Return [X, Y] of the center of cell containing provided text 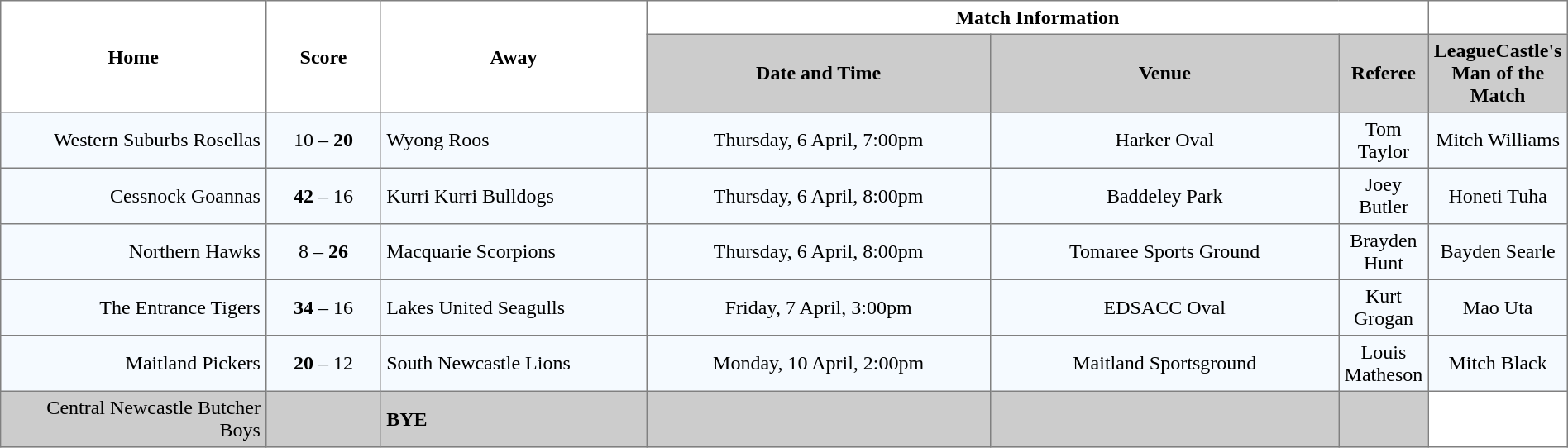
Baddeley Park [1164, 196]
Cessnock Goannas [134, 196]
Tom Taylor [1384, 141]
Score [324, 56]
Mitch Black [1498, 364]
South Newcastle Lions [513, 364]
Home [134, 56]
Tomaree Sports Ground [1164, 252]
BYE [513, 419]
34 – 16 [324, 307]
Thursday, 6 April, 7:00pm [819, 141]
Date and Time [819, 73]
Away [513, 56]
The Entrance Tigers [134, 307]
Kurt Grogan [1384, 307]
10 – 20 [324, 141]
Bayden Searle [1498, 252]
Honeti Tuha [1498, 196]
EDSACC Oval [1164, 307]
Harker Oval [1164, 141]
Mitch Williams [1498, 141]
Venue [1164, 73]
Western Suburbs Rosellas [134, 141]
Wyong Roos [513, 141]
8 – 26 [324, 252]
Monday, 10 April, 2:00pm [819, 364]
20 – 12 [324, 364]
Match Information [1037, 17]
Lakes United Seagulls [513, 307]
Central Newcastle Butcher Boys [134, 419]
Joey Butler [1384, 196]
Louis Matheson [1384, 364]
Kurri Kurri Bulldogs [513, 196]
Maitland Sportsground [1164, 364]
Brayden Hunt [1384, 252]
Referee [1384, 73]
Northern Hawks [134, 252]
42 – 16 [324, 196]
LeagueCastle's Man of the Match [1498, 73]
Friday, 7 April, 3:00pm [819, 307]
Macquarie Scorpions [513, 252]
Mao Uta [1498, 307]
Maitland Pickers [134, 364]
